Determine the [X, Y] coordinate at the center of the cell enclosing the given text.  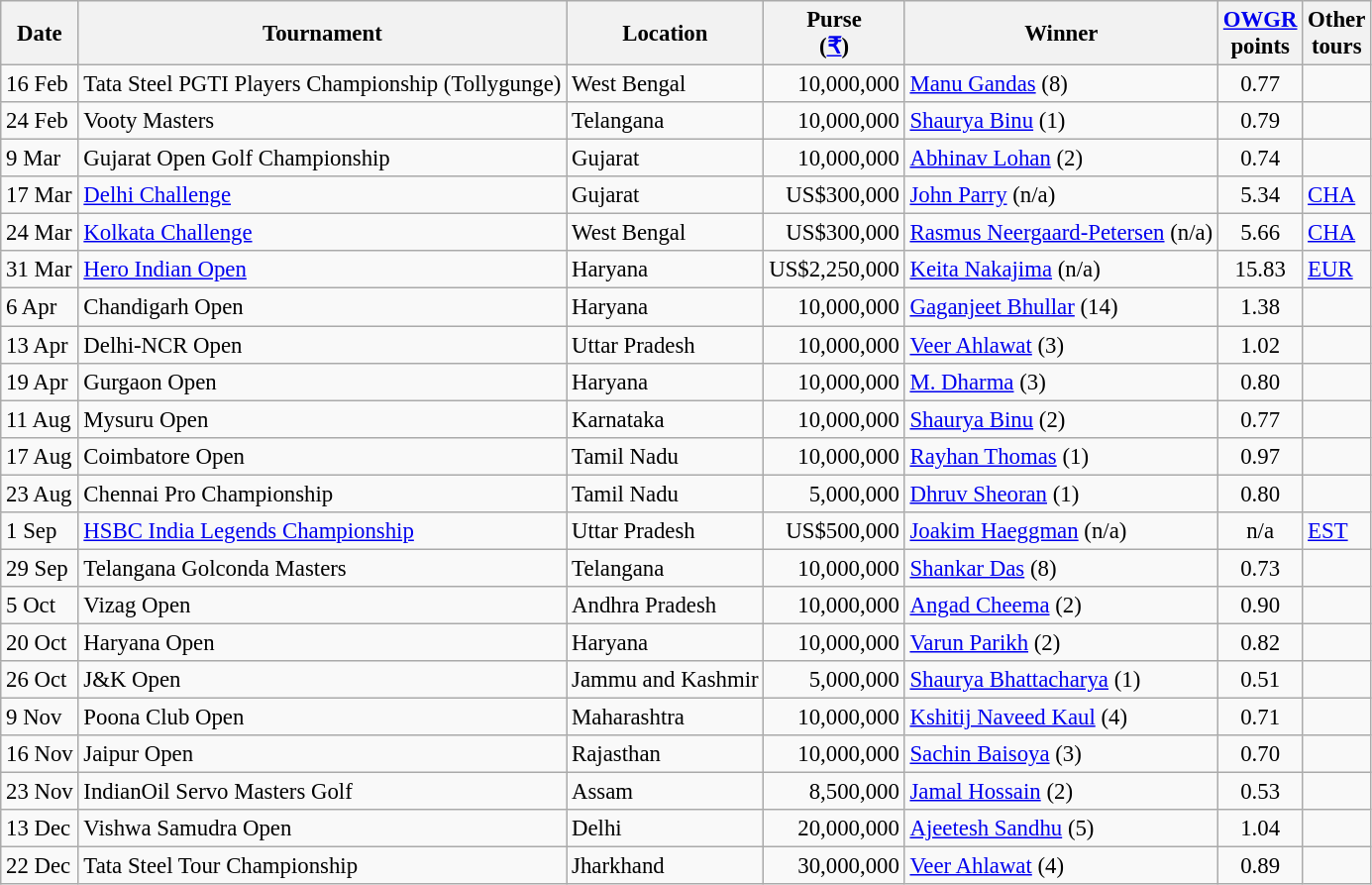
John Parry (n/a) [1061, 195]
Hero Indian Open [323, 271]
Shaurya Binu (2) [1061, 419]
16 Feb [40, 84]
Shaurya Binu (1) [1061, 121]
Othertours [1337, 34]
Maharashtra [666, 718]
EUR [1337, 271]
6 Apr [40, 307]
0.71 [1260, 718]
Keita Nakajima (n/a) [1061, 271]
0.89 [1260, 866]
23 Nov [40, 792]
Gujarat Open Golf Championship [323, 159]
20,000,000 [834, 829]
0.82 [1260, 642]
Gaganjeet Bhullar (14) [1061, 307]
0.73 [1260, 568]
5 Oct [40, 606]
20 Oct [40, 642]
Jharkhand [666, 866]
Varun Parikh (2) [1061, 642]
1.02 [1260, 345]
Andhra Pradesh [666, 606]
Winner [1061, 34]
Vizag Open [323, 606]
Kolkata Challenge [323, 233]
IndianOil Servo Masters Golf [323, 792]
J&K Open [323, 680]
16 Nov [40, 754]
Delhi-NCR Open [323, 345]
Date [40, 34]
Delhi Challenge [323, 195]
Ajeetesh Sandhu (5) [1061, 829]
0.74 [1260, 159]
Angad Cheema (2) [1061, 606]
Tournament [323, 34]
Jamal Hossain (2) [1061, 792]
Purse(₹) [834, 34]
24 Mar [40, 233]
0.53 [1260, 792]
13 Dec [40, 829]
Mysuru Open [323, 419]
Assam [666, 792]
26 Oct [40, 680]
0.90 [1260, 606]
M. Dharma (3) [1061, 382]
Jaipur Open [323, 754]
11 Aug [40, 419]
13 Apr [40, 345]
Rayhan Thomas (1) [1061, 456]
Vooty Masters [323, 121]
Shaurya Bhattacharya (1) [1061, 680]
Rasmus Neergaard-Petersen (n/a) [1061, 233]
5.34 [1260, 195]
Jammu and Kashmir [666, 680]
31 Mar [40, 271]
22 Dec [40, 866]
19 Apr [40, 382]
Gurgaon Open [323, 382]
Haryana Open [323, 642]
23 Aug [40, 494]
Location [666, 34]
5.66 [1260, 233]
Manu Gandas (8) [1061, 84]
9 Mar [40, 159]
9 Nov [40, 718]
OWGRpoints [1260, 34]
0.51 [1260, 680]
1 Sep [40, 531]
Chennai Pro Championship [323, 494]
17 Mar [40, 195]
15.83 [1260, 271]
Coimbatore Open [323, 456]
30,000,000 [834, 866]
Tata Steel Tour Championship [323, 866]
Karnataka [666, 419]
US$2,250,000 [834, 271]
US$500,000 [834, 531]
Chandigarh Open [323, 307]
0.97 [1260, 456]
Vishwa Samudra Open [323, 829]
0.70 [1260, 754]
HSBC India Legends Championship [323, 531]
0.79 [1260, 121]
24 Feb [40, 121]
Dhruv Sheoran (1) [1061, 494]
Abhinav Lohan (2) [1061, 159]
n/a [1260, 531]
Tata Steel PGTI Players Championship (Tollygunge) [323, 84]
EST [1337, 531]
Veer Ahlawat (4) [1061, 866]
29 Sep [40, 568]
Delhi [666, 829]
Telangana Golconda Masters [323, 568]
Poona Club Open [323, 718]
Veer Ahlawat (3) [1061, 345]
8,500,000 [834, 792]
Sachin Baisoya (3) [1061, 754]
17 Aug [40, 456]
Shankar Das (8) [1061, 568]
Joakim Haeggman (n/a) [1061, 531]
Kshitij Naveed Kaul (4) [1061, 718]
1.04 [1260, 829]
Rajasthan [666, 754]
1.38 [1260, 307]
